Return (x, y) of the center of cell containing provided text 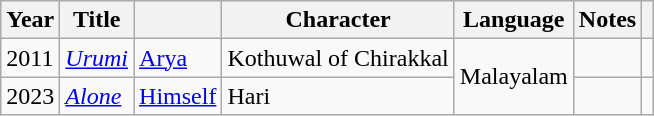
Year (30, 20)
Urumi (97, 58)
Notes (607, 20)
Language (514, 20)
Hari (338, 96)
Alone (97, 96)
Kothuwal of Chirakkal (338, 58)
Malayalam (514, 77)
Arya (178, 58)
Himself (178, 96)
Character (338, 20)
2011 (30, 58)
Title (97, 20)
2023 (30, 96)
